Provide the [X, Y] coordinate of the cell's center where the given text is located.  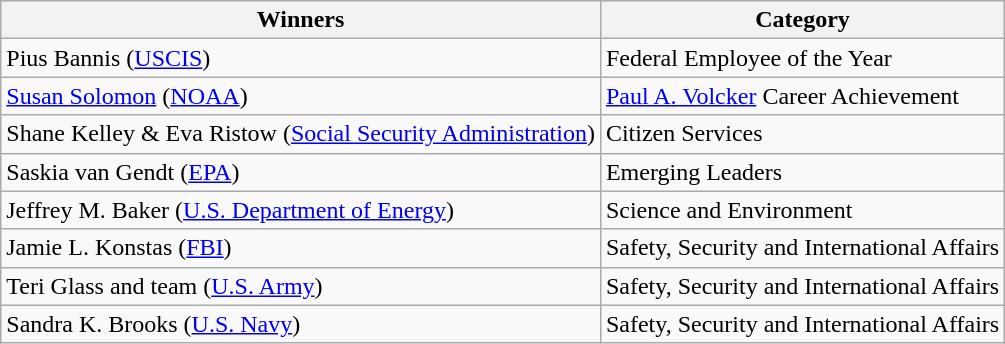
Paul A. Volcker Career Achievement [802, 96]
Winners [301, 20]
Citizen Services [802, 134]
Emerging Leaders [802, 172]
Pius Bannis (USCIS) [301, 58]
Susan Solomon (NOAA) [301, 96]
Category [802, 20]
Science and Environment [802, 210]
Sandra K. Brooks (U.S. Navy) [301, 324]
Federal Employee of the Year [802, 58]
Teri Glass and team (U.S. Army) [301, 286]
Jeffrey M. Baker (U.S. Department of Energy) [301, 210]
Shane Kelley & Eva Ristow (Social Security Administration) [301, 134]
Jamie L. Konstas (FBI) [301, 248]
Saskia van Gendt (EPA) [301, 172]
